Detect which cell encompasses the target text, then output its [x, y] center coordinate. 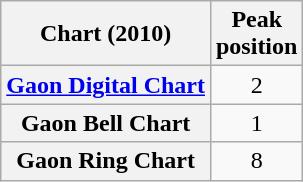
1 [256, 123]
8 [256, 161]
Gaon Digital Chart [106, 85]
Peakposition [256, 34]
2 [256, 85]
Gaon Bell Chart [106, 123]
Chart (2010) [106, 34]
Gaon Ring Chart [106, 161]
